Return the (x, y) coordinate for the center point of the cell that contains the specified text.  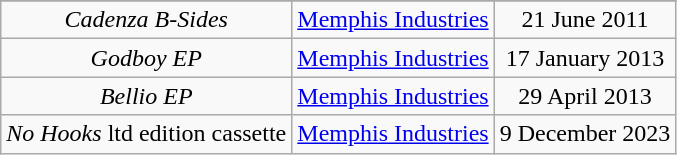
29 April 2013 (585, 96)
Cadenza B-Sides (146, 20)
9 December 2023 (585, 134)
Bellio EP (146, 96)
21 June 2011 (585, 20)
Godboy EP (146, 58)
17 January 2013 (585, 58)
No Hooks ltd edition cassette (146, 134)
